Identify which cell holds the provided text, then report its [X, Y] central coordinate. 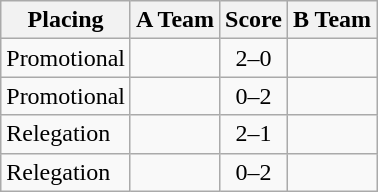
2–0 [254, 58]
A Team [174, 20]
B Team [332, 20]
2–1 [254, 134]
Score [254, 20]
Placing [66, 20]
